Detect which cell encompasses the target text, then output its [x, y] center coordinate. 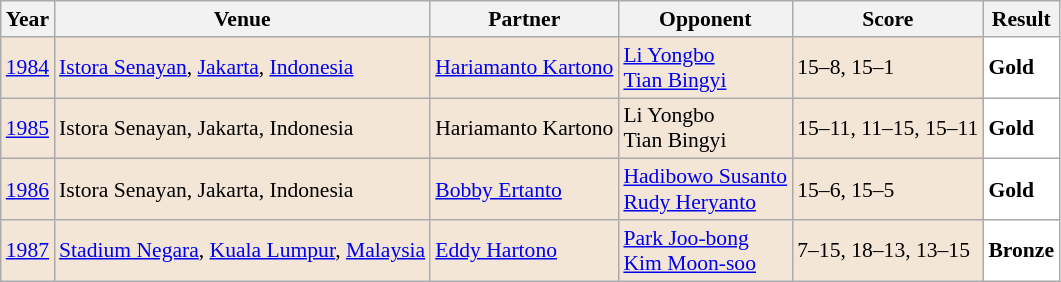
Bobby Ertanto [524, 190]
Year [28, 19]
15–6, 15–5 [888, 190]
Park Joo-bong Kim Moon-soo [705, 250]
Hadibowo Susanto Rudy Heryanto [705, 190]
Partner [524, 19]
1987 [28, 250]
Result [1021, 19]
1985 [28, 128]
Opponent [705, 19]
7–15, 18–13, 13–15 [888, 250]
15–11, 11–15, 15–11 [888, 128]
15–8, 15–1 [888, 68]
1984 [28, 68]
Score [888, 19]
Eddy Hartono [524, 250]
Bronze [1021, 250]
1986 [28, 190]
Stadium Negara, Kuala Lumpur, Malaysia [242, 250]
Venue [242, 19]
